Output the (x, y) coordinate of the center of the cell containing the given text.  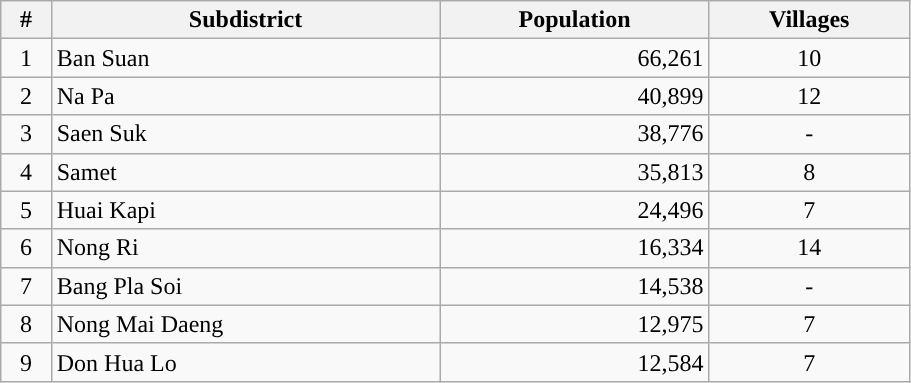
Ban Suan (246, 58)
38,776 (574, 134)
Population (574, 20)
66,261 (574, 58)
Na Pa (246, 96)
Nong Ri (246, 248)
12 (809, 96)
1 (26, 58)
Subdistrict (246, 20)
Don Hua Lo (246, 362)
Saen Suk (246, 134)
12,584 (574, 362)
Samet (246, 172)
Nong Mai Daeng (246, 324)
3 (26, 134)
10 (809, 58)
2 (26, 96)
40,899 (574, 96)
# (26, 20)
14,538 (574, 286)
Huai Kapi (246, 210)
5 (26, 210)
4 (26, 172)
14 (809, 248)
9 (26, 362)
16,334 (574, 248)
Bang Pla Soi (246, 286)
12,975 (574, 324)
35,813 (574, 172)
Villages (809, 20)
6 (26, 248)
24,496 (574, 210)
